Output the [X, Y] coordinate of the center of the cell containing the given text.  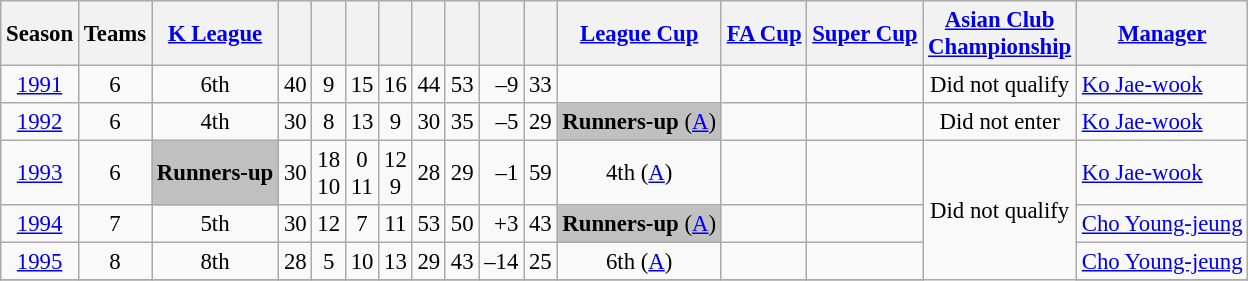
Asian ClubChampionship [1000, 34]
4th [216, 122]
6th (A) [639, 262]
6th [216, 85]
5 [328, 262]
40 [296, 85]
50 [462, 224]
1991 [40, 85]
59 [540, 174]
33 [540, 85]
FA Cup [764, 34]
35 [462, 122]
Season [40, 34]
Runners-up [216, 174]
011 [362, 174]
1995 [40, 262]
16 [396, 85]
League Cup [639, 34]
–1 [502, 174]
1992 [40, 122]
15 [362, 85]
Manager [1162, 34]
4th (A) [639, 174]
11 [396, 224]
+3 [502, 224]
–9 [502, 85]
1993 [40, 174]
K League [216, 34]
Super Cup [865, 34]
44 [428, 85]
10 [362, 262]
25 [540, 262]
–14 [502, 262]
Teams [114, 34]
129 [396, 174]
5th [216, 224]
1994 [40, 224]
12 [328, 224]
8th [216, 262]
–5 [502, 122]
Did not enter [1000, 122]
1810 [328, 174]
